Extract the (x, y) coordinate from the center of the cell holding the provided text.  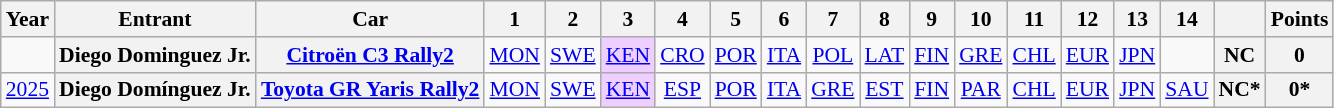
Year (28, 19)
4 (682, 19)
1 (514, 19)
13 (1137, 19)
ESP (682, 90)
Points (1300, 19)
9 (932, 19)
SAU (1186, 90)
EST (885, 90)
Toyota GR Yaris Rally2 (370, 90)
14 (1186, 19)
11 (1034, 19)
Diego Domínguez Jr. (155, 90)
0* (1300, 90)
10 (980, 19)
POL (832, 55)
12 (1088, 19)
2025 (28, 90)
8 (885, 19)
NC (1240, 55)
5 (736, 19)
CRO (682, 55)
NC* (1240, 90)
Entrant (155, 19)
PAR (980, 90)
Citroën C3 Rally2 (370, 55)
6 (784, 19)
Diego Dominguez Jr. (155, 55)
0 (1300, 55)
Car (370, 19)
3 (628, 19)
2 (573, 19)
LAT (885, 55)
7 (832, 19)
